For the text-containing cell, return its midpoint in (X, Y) coordinate format. 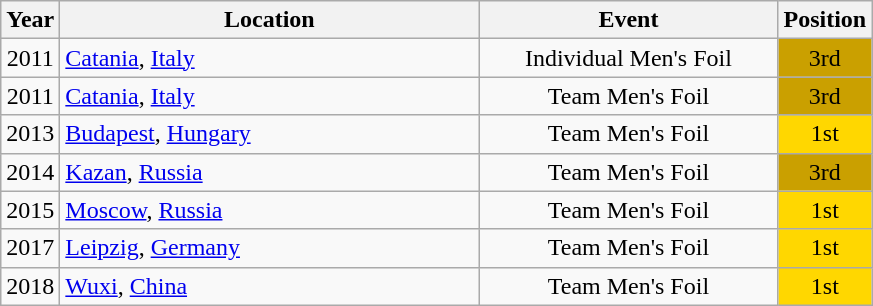
Wuxi, China (270, 286)
Kazan, Russia (270, 172)
2014 (30, 172)
Budapest, Hungary (270, 134)
Leipzig, Germany (270, 248)
Position (825, 20)
Individual Men's Foil (628, 58)
2017 (30, 248)
Year (30, 20)
2013 (30, 134)
2018 (30, 286)
2015 (30, 210)
Event (628, 20)
Location (270, 20)
Moscow, Russia (270, 210)
